Determine the (x, y) coordinate at the center of the cell enclosing the given text.  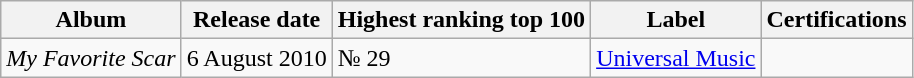
Album (91, 20)
6 August 2010 (256, 58)
№ 29 (461, 58)
Label (676, 20)
Certifications (836, 20)
Highest ranking top 100 (461, 20)
My Favorite Scar (91, 58)
Universal Music (676, 58)
Release date (256, 20)
